Detect which cell encompasses the target text, then output its (X, Y) center coordinate. 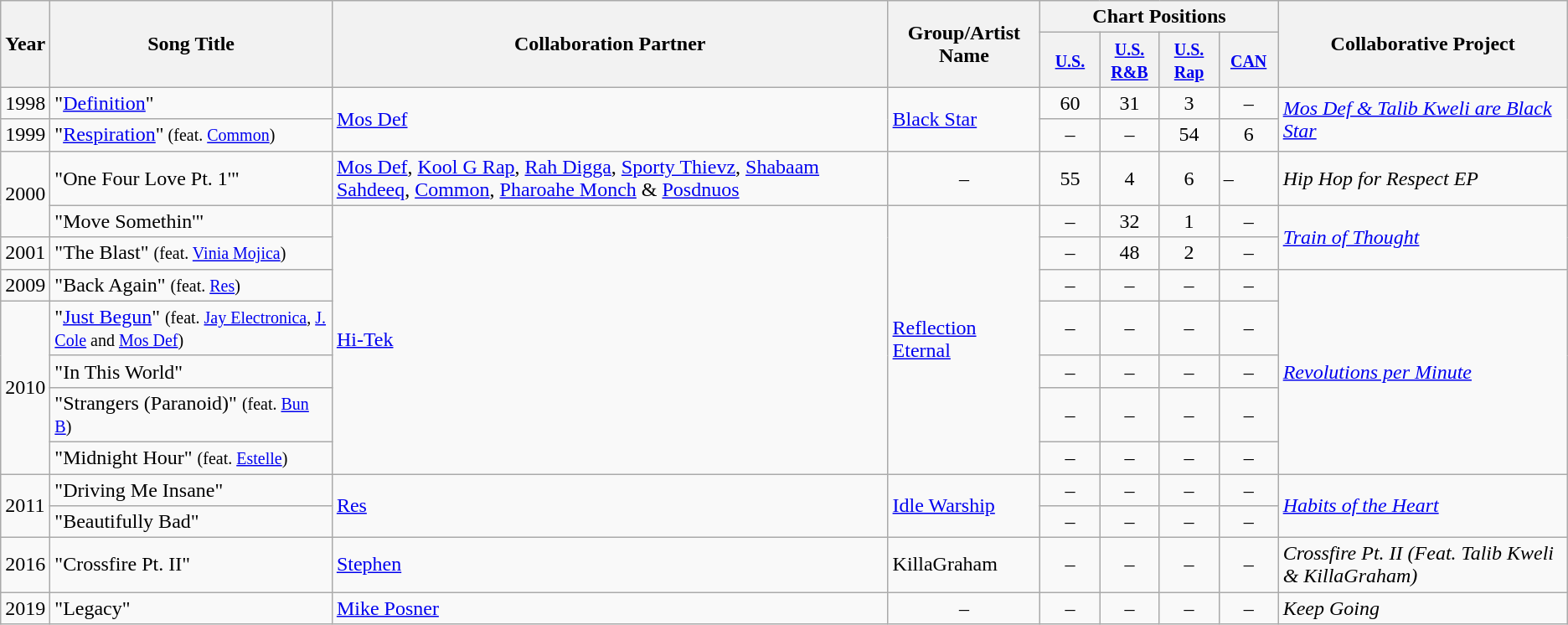
"Respiration" (feat. Common) (191, 135)
1998 (25, 103)
2010 (25, 387)
"In This World" (191, 371)
Collaborative Project (1422, 44)
U.S.Rap (1189, 60)
"Beautifully Bad" (191, 522)
Chart Positions (1159, 17)
2016 (25, 565)
Crossfire Pt. II (Feat. Talib Kweli & KillaGraham) (1422, 565)
3 (1189, 103)
Collaboration Partner (610, 44)
32 (1129, 221)
"Midnight Hour" (feat. Estelle) (191, 457)
60 (1070, 103)
1 (1189, 221)
1999 (25, 135)
Song Title (191, 44)
"Strangers (Paranoid)" (feat. Bun B) (191, 414)
U.S.R&B (1129, 60)
Mike Posner (610, 608)
55 (1070, 178)
Idle Warship (964, 506)
"Definition" (191, 103)
"Crossfire Pt. II" (191, 565)
2009 (25, 285)
Group/Artist Name (964, 44)
"The Blast" (feat. Vinia Mojica) (191, 253)
2019 (25, 608)
31 (1129, 103)
CAN (1248, 60)
Train of Thought (1422, 237)
KillaGraham (964, 565)
Res (610, 506)
U.S. (1070, 60)
54 (1189, 135)
"One Four Love Pt. 1'" (191, 178)
Hip Hop for Respect EP (1422, 178)
Reflection Eternal (964, 339)
"Move Somethin'" (191, 221)
2011 (25, 506)
2 (1189, 253)
Mos Def & Talib Kweli are Black Star (1422, 119)
Revolutions per Minute (1422, 371)
"Just Begun" (feat. Jay Electronica, J. Cole and Mos Def) (191, 328)
Hi-Tek (610, 339)
Habits of the Heart (1422, 506)
48 (1129, 253)
"Back Again" (feat. Res) (191, 285)
Keep Going (1422, 608)
Mos Def, Kool G Rap, Rah Digga, Sporty Thievz, Shabaam Sahdeeq, Common, Pharoahe Monch & Posdnuos (610, 178)
"Driving Me Insane" (191, 490)
Black Star (964, 119)
Stephen (610, 565)
Year (25, 44)
Mos Def (610, 119)
4 (1129, 178)
2000 (25, 194)
"Legacy" (191, 608)
2001 (25, 253)
